Search for the cell housing the specified text and yield its [X, Y] center coordinate. 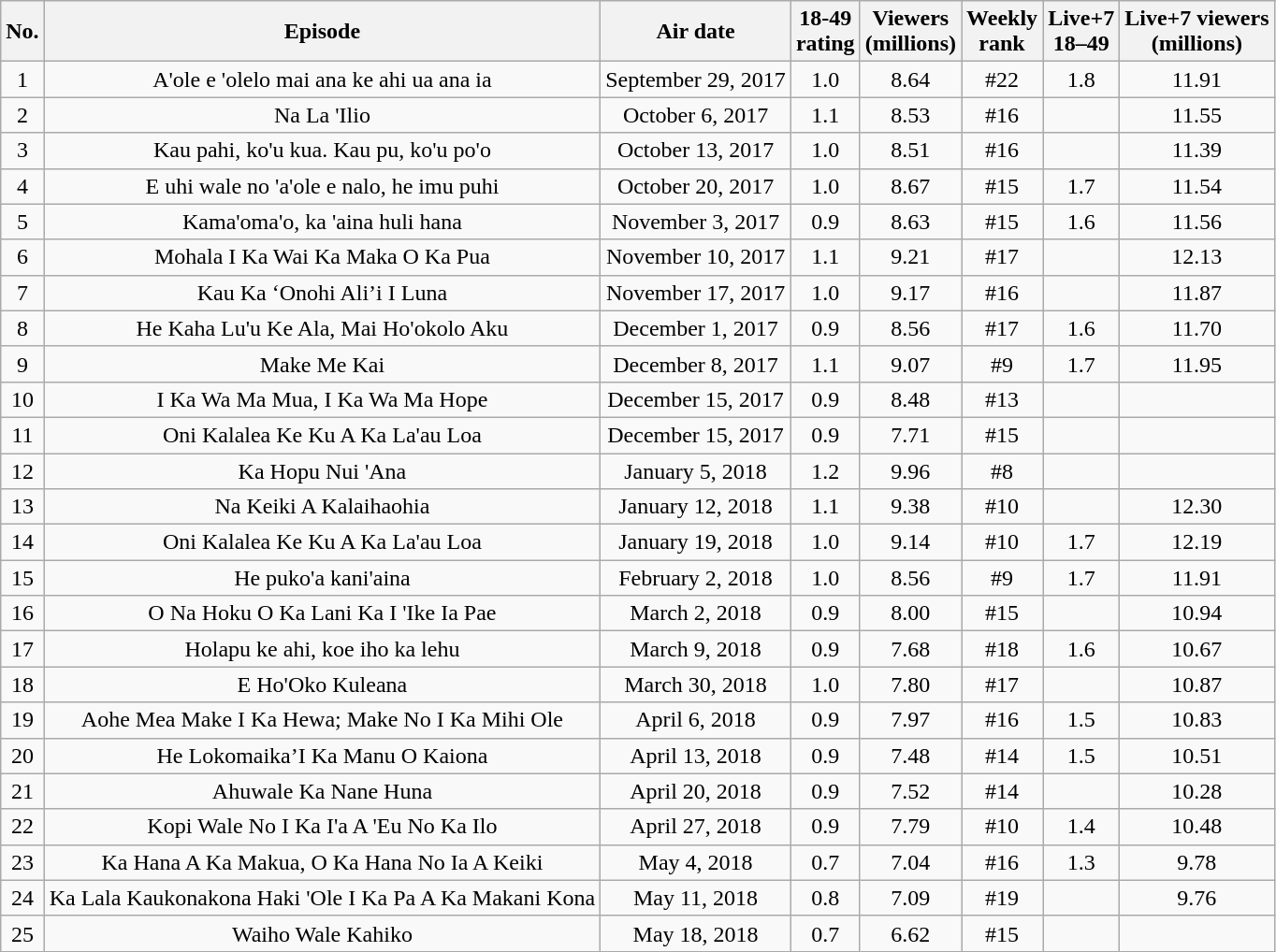
8.00 [910, 613]
11 [22, 435]
7 [22, 293]
8.53 [910, 115]
23 [22, 862]
April 13, 2018 [696, 756]
Holapu ke ahi, koe iho ka lehu [322, 649]
9.07 [910, 364]
2 [22, 115]
January 12, 2018 [696, 507]
March 30, 2018 [696, 685]
7.80 [910, 685]
January 19, 2018 [696, 542]
A'ole e 'olelo mai ana ke ahi ua ana ia [322, 79]
9.38 [910, 507]
#22 [1003, 79]
Ka Hana A Ka Makua, O Ka Hana No Ia A Keiki [322, 862]
November 17, 2017 [696, 293]
April 20, 2018 [696, 791]
10.67 [1197, 649]
Live+7 viewers(millions) [1197, 32]
9.14 [910, 542]
6 [22, 257]
7.48 [910, 756]
14 [22, 542]
9.78 [1197, 862]
12.30 [1197, 507]
8.63 [910, 222]
Live+718–49 [1081, 32]
#18 [1003, 649]
13 [22, 507]
7.52 [910, 791]
#19 [1003, 898]
8.64 [910, 79]
8.67 [910, 186]
Ahuwale Ka Nane Huna [322, 791]
0.8 [825, 898]
Na Keiki A Kalaihaohia [322, 507]
10.83 [1197, 720]
7.04 [910, 862]
9.76 [1197, 898]
11.39 [1197, 151]
Make Me Kai [322, 364]
#8 [1003, 470]
10.94 [1197, 613]
April 27, 2018 [696, 827]
He Lokomaika’I Ka Manu O Kaiona [322, 756]
March 2, 2018 [696, 613]
7.09 [910, 898]
March 9, 2018 [696, 649]
11.54 [1197, 186]
11.95 [1197, 364]
O Na Hoku O Ka Lani Ka I 'Ike Ia Pae [322, 613]
Aohe Mea Make I Ka Hewa; Make No I Ka Mihi Ole [322, 720]
12.19 [1197, 542]
Episode [322, 32]
7.97 [910, 720]
E uhi wale no 'a'ole e nalo, he imu puhi [322, 186]
17 [22, 649]
1.3 [1081, 862]
Kau Ka ‘Onohi Ali’i I Luna [322, 293]
12 [22, 470]
1.4 [1081, 827]
E Ho'Oko Kuleana [322, 685]
9 [22, 364]
He Kaha Lu'u Ke Ala, Mai Ho'okolo Aku [322, 328]
3 [22, 151]
1.8 [1081, 79]
11.70 [1197, 328]
7.71 [910, 435]
December 8, 2017 [696, 364]
1 [22, 79]
16 [22, 613]
May 11, 2018 [696, 898]
11.87 [1197, 293]
1.2 [825, 470]
8 [22, 328]
6.62 [910, 933]
Viewers(millions) [910, 32]
18-49rating [825, 32]
21 [22, 791]
Mohala I Ka Wai Ka Maka O Ka Pua [322, 257]
9.96 [910, 470]
18 [22, 685]
October 6, 2017 [696, 115]
9.21 [910, 257]
October 13, 2017 [696, 151]
7.79 [910, 827]
22 [22, 827]
February 2, 2018 [696, 578]
Waiho Wale Kahiko [322, 933]
May 18, 2018 [696, 933]
10 [22, 399]
19 [22, 720]
January 5, 2018 [696, 470]
11.56 [1197, 222]
10.48 [1197, 827]
He puko'a kani'aina [322, 578]
Kau pahi, ko'u kua. Kau pu, ko'u po'o [322, 151]
8.51 [910, 151]
11.55 [1197, 115]
10.51 [1197, 756]
Air date [696, 32]
12.13 [1197, 257]
October 20, 2017 [696, 186]
10.28 [1197, 791]
5 [22, 222]
I Ka Wa Ma Mua, I Ka Wa Ma Hope [322, 399]
10.87 [1197, 685]
8.48 [910, 399]
No. [22, 32]
May 4, 2018 [696, 862]
7.68 [910, 649]
Weeklyrank [1003, 32]
#13 [1003, 399]
25 [22, 933]
November 3, 2017 [696, 222]
20 [22, 756]
9.17 [910, 293]
24 [22, 898]
Na La 'Ilio [322, 115]
15 [22, 578]
Ka Hopu Nui 'Ana [322, 470]
December 1, 2017 [696, 328]
September 29, 2017 [696, 79]
Kama'oma'o, ka 'aina huli hana [322, 222]
April 6, 2018 [696, 720]
November 10, 2017 [696, 257]
Ka Lala Kaukonakona Haki 'Ole I Ka Pa A Ka Makani Kona [322, 898]
4 [22, 186]
Kopi Wale No I Ka I'a A 'Eu No Ka Ilo [322, 827]
